Identify which cell holds the provided text, then report its (X, Y) central coordinate. 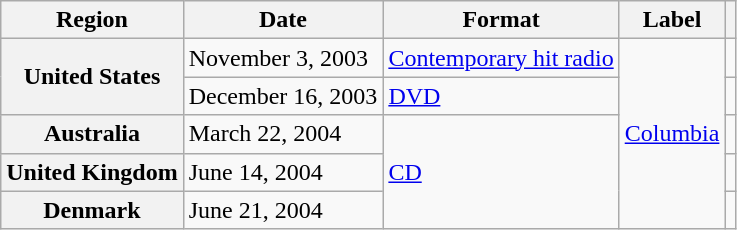
Format (501, 20)
Date (283, 20)
Denmark (92, 210)
Columbia (672, 134)
Region (92, 20)
November 3, 2003 (283, 58)
Label (672, 20)
Australia (92, 134)
March 22, 2004 (283, 134)
Contemporary hit radio (501, 58)
June 21, 2004 (283, 210)
United Kingdom (92, 172)
June 14, 2004 (283, 172)
United States (92, 77)
DVD (501, 96)
CD (501, 172)
December 16, 2003 (283, 96)
